Locate the cell with the specified text and output its [X, Y] center coordinate. 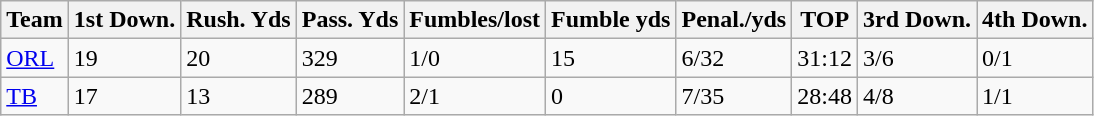
Penal./yds [734, 20]
TOP [825, 20]
13 [239, 96]
Fumble yds [611, 20]
1/0 [475, 58]
19 [124, 58]
6/32 [734, 58]
31:12 [825, 58]
4th Down. [1035, 20]
1st Down. [124, 20]
289 [350, 96]
ORL [35, 58]
Fumbles/lost [475, 20]
TB [35, 96]
Rush. Yds [239, 20]
15 [611, 58]
7/35 [734, 96]
4/8 [916, 96]
Pass. Yds [350, 20]
Team [35, 20]
1/1 [1035, 96]
20 [239, 58]
0/1 [1035, 58]
0 [611, 96]
2/1 [475, 96]
28:48 [825, 96]
3/6 [916, 58]
3rd Down. [916, 20]
17 [124, 96]
329 [350, 58]
